Search for the cell housing the specified text and yield its [X, Y] center coordinate. 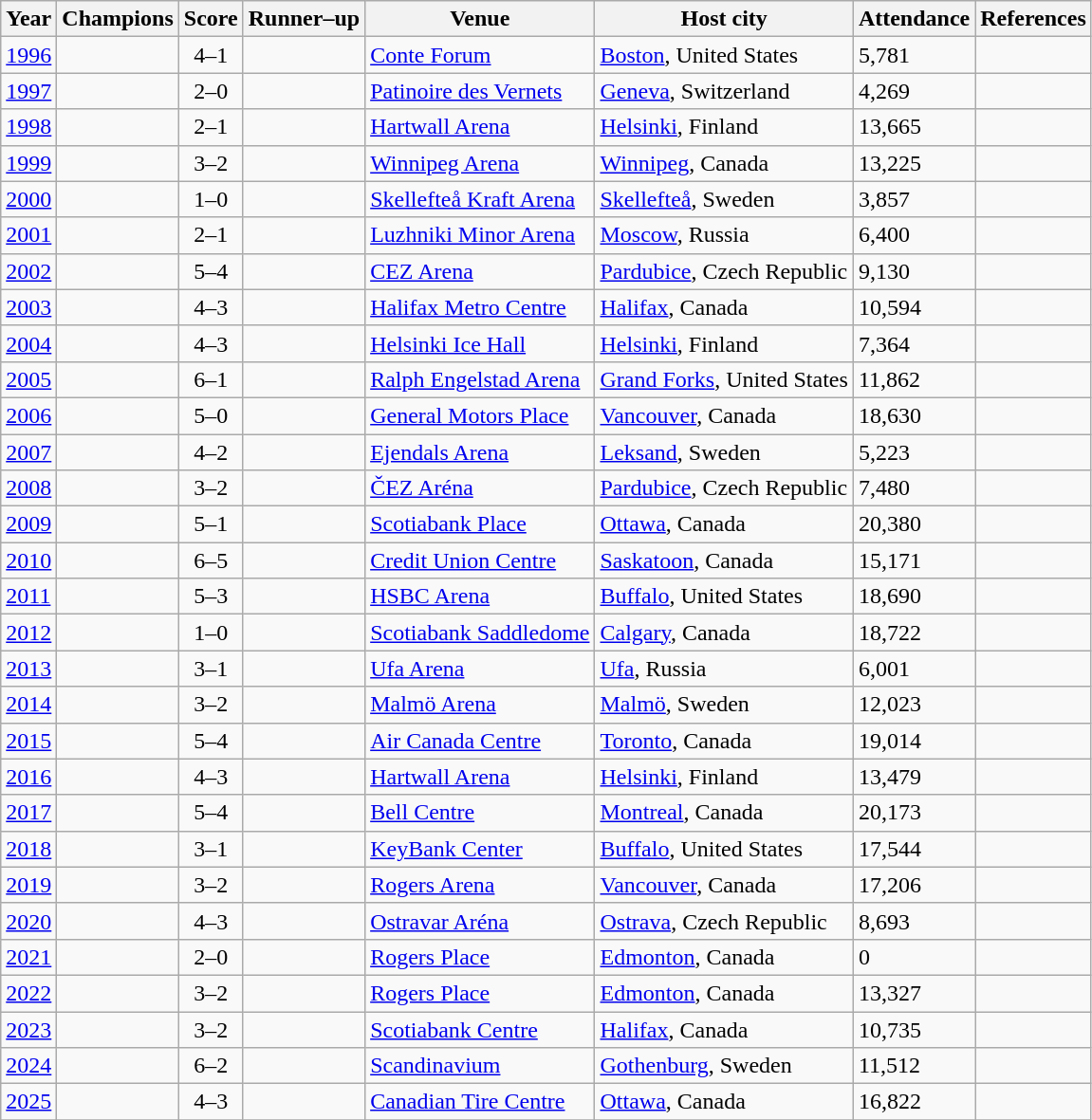
Canadian Tire Centre [480, 1102]
2025 [28, 1102]
20,380 [914, 524]
Ostravar Aréna [480, 921]
Scotiabank Saddledome [480, 633]
2021 [28, 957]
Moscow, Russia [724, 235]
2001 [28, 235]
9,130 [914, 271]
2008 [28, 488]
18,630 [914, 415]
2020 [28, 921]
2015 [28, 741]
Saskatoon, Canada [724, 560]
Skellefteå, Sweden [724, 199]
Champions [118, 19]
11,862 [914, 379]
2019 [28, 885]
4–2 [211, 452]
2009 [28, 524]
10,594 [914, 307]
2002 [28, 271]
Rogers Arena [480, 885]
1999 [28, 163]
17,206 [914, 885]
ČEZ Aréna [480, 488]
20,173 [914, 813]
Boston, United States [724, 55]
6,001 [914, 669]
Air Canada Centre [480, 741]
Halifax Metro Centre [480, 307]
Patinoire des Vernets [480, 91]
2010 [28, 560]
Ostrava, Czech Republic [724, 921]
2024 [28, 1066]
6–5 [211, 560]
12,023 [914, 705]
7,480 [914, 488]
Leksand, Sweden [724, 452]
Luzhniki Minor Arena [480, 235]
Year [28, 19]
General Motors Place [480, 415]
HSBC Arena [480, 597]
5–1 [211, 524]
7,364 [914, 343]
2022 [28, 993]
2000 [28, 199]
2004 [28, 343]
2016 [28, 777]
Toronto, Canada [724, 741]
13,327 [914, 993]
5–3 [211, 597]
Conte Forum [480, 55]
8,693 [914, 921]
15,171 [914, 560]
5,223 [914, 452]
Host city [724, 19]
2005 [28, 379]
18,722 [914, 633]
2017 [28, 813]
13,479 [914, 777]
13,665 [914, 127]
Scotiabank Place [480, 524]
2023 [28, 1029]
Ralph Engelstad Arena [480, 379]
6–1 [211, 379]
2012 [28, 633]
Malmö Arena [480, 705]
19,014 [914, 741]
CEZ Arena [480, 271]
References [1034, 19]
4,269 [914, 91]
Credit Union Centre [480, 560]
13,225 [914, 163]
6,400 [914, 235]
4–1 [211, 55]
2011 [28, 597]
16,822 [914, 1102]
Bell Centre [480, 813]
Malmö, Sweden [724, 705]
Gothenburg, Sweden [724, 1066]
Ufa Arena [480, 669]
11,512 [914, 1066]
2006 [28, 415]
18,690 [914, 597]
2014 [28, 705]
Ufa, Russia [724, 669]
17,544 [914, 849]
Winnipeg, Canada [724, 163]
1998 [28, 127]
6–2 [211, 1066]
Ejendals Arena [480, 452]
1997 [28, 91]
Calgary, Canada [724, 633]
2013 [28, 669]
3,857 [914, 199]
5,781 [914, 55]
2018 [28, 849]
Score [211, 19]
10,735 [914, 1029]
Runner–up [304, 19]
Venue [480, 19]
Attendance [914, 19]
Grand Forks, United States [724, 379]
KeyBank Center [480, 849]
Helsinki Ice Hall [480, 343]
Scandinavium [480, 1066]
5–0 [211, 415]
Geneva, Switzerland [724, 91]
Montreal, Canada [724, 813]
Winnipeg Arena [480, 163]
2003 [28, 307]
0 [914, 957]
Scotiabank Centre [480, 1029]
1996 [28, 55]
Skellefteå Kraft Arena [480, 199]
2007 [28, 452]
